Provide the (X, Y) coordinate of the cell's center where the given text is located.  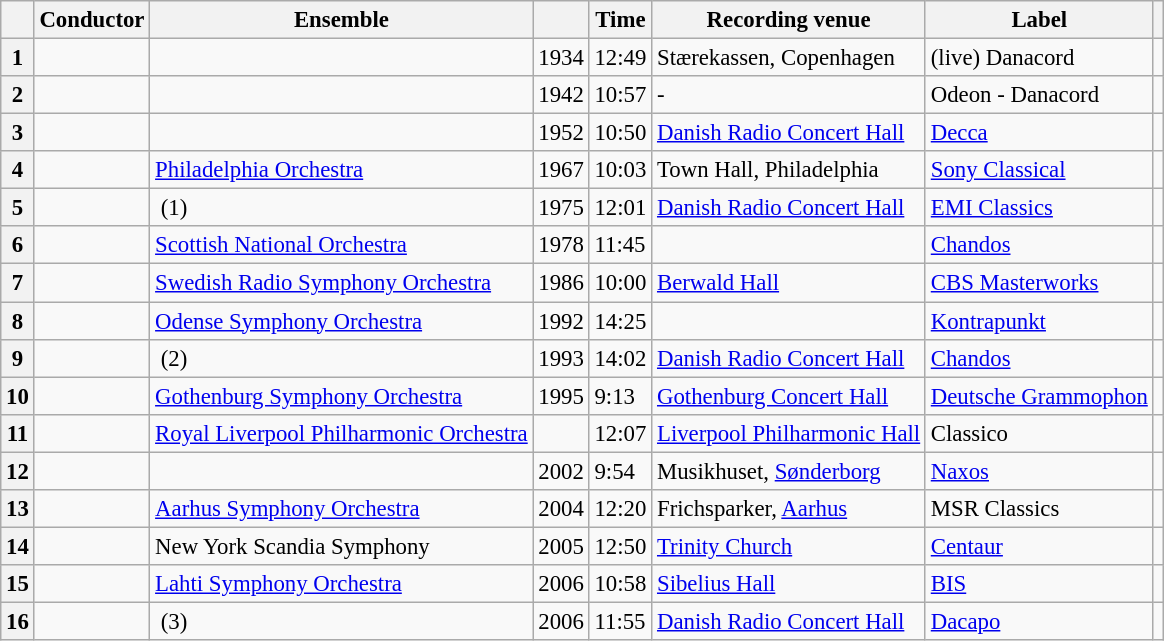
Scottish National Orchestra (342, 245)
10:58 (620, 584)
7 (18, 283)
9:13 (620, 396)
Decca (1039, 133)
1986 (561, 283)
12:50 (620, 546)
Berwald Hall (789, 283)
12:01 (620, 208)
Deutsche Grammophon (1039, 396)
10 (18, 396)
12 (18, 471)
Sony Classical (1039, 170)
1975 (561, 208)
Liverpool Philharmonic Hall (789, 433)
14:25 (620, 321)
Dacapo (1039, 621)
10:50 (620, 133)
Ensemble (342, 20)
4 (18, 170)
Naxos (1039, 471)
- (789, 95)
Kontrapunkt (1039, 321)
12:07 (620, 433)
1992 (561, 321)
Town Hall, Philadelphia (789, 170)
EMI Classics (1039, 208)
16 (18, 621)
Musikhuset, Sønderborg (789, 471)
(1) (342, 208)
Frichsparker, Aarhus (789, 509)
Aarhus Symphony Orchestra (342, 509)
Royal Liverpool Philharmonic Orchestra (342, 433)
(2) (342, 358)
Gothenburg Symphony Orchestra (342, 396)
6 (18, 245)
(3) (342, 621)
BIS (1039, 584)
10:00 (620, 283)
Sibelius Hall (789, 584)
1993 (561, 358)
Odeon - Danacord (1039, 95)
Conductor (92, 20)
10:03 (620, 170)
2002 (561, 471)
3 (18, 133)
11:45 (620, 245)
Centaur (1039, 546)
Gothenburg Concert Hall (789, 396)
1967 (561, 170)
1942 (561, 95)
5 (18, 208)
13 (18, 509)
1 (18, 58)
11:55 (620, 621)
15 (18, 584)
Classico (1039, 433)
Stærekassen, Copenhagen (789, 58)
Time (620, 20)
(live) Danacord (1039, 58)
2004 (561, 509)
9 (18, 358)
12:49 (620, 58)
Philadelphia Orchestra (342, 170)
1934 (561, 58)
14 (18, 546)
10:57 (620, 95)
9:54 (620, 471)
MSR Classics (1039, 509)
12:20 (620, 509)
Swedish Radio Symphony Orchestra (342, 283)
Lahti Symphony Orchestra (342, 584)
Label (1039, 20)
1995 (561, 396)
11 (18, 433)
New York Scandia Symphony (342, 546)
1952 (561, 133)
1978 (561, 245)
Trinity Church (789, 546)
2 (18, 95)
Recording venue (789, 20)
2005 (561, 546)
14:02 (620, 358)
Odense Symphony Orchestra (342, 321)
8 (18, 321)
CBS Masterworks (1039, 283)
